Locate the cell with the specified text and output its (x, y) center coordinate. 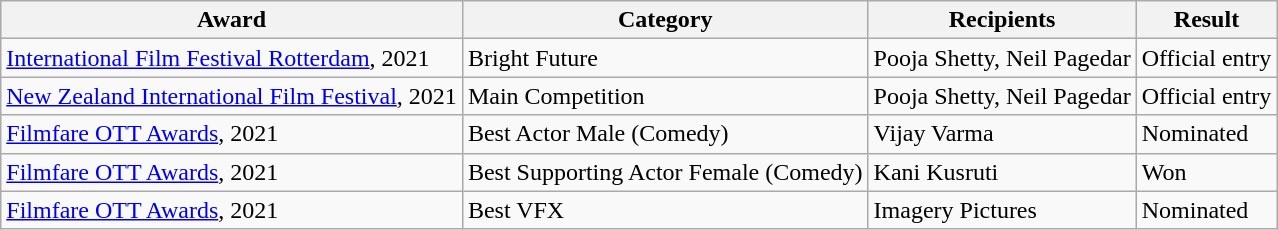
New Zealand International Film Festival, 2021 (232, 96)
Best Actor Male (Comedy) (665, 134)
Best Supporting Actor Female (Comedy) (665, 172)
Kani Kusruti (1002, 172)
Recipients (1002, 20)
Bright Future (665, 58)
Main Competition (665, 96)
Best VFX (665, 210)
Won (1206, 172)
Result (1206, 20)
Award (232, 20)
Category (665, 20)
International Film Festival Rotterdam, 2021 (232, 58)
Vijay Varma (1002, 134)
Imagery Pictures (1002, 210)
